Determine the (x, y) coordinate at the center of the cell enclosing the given text.  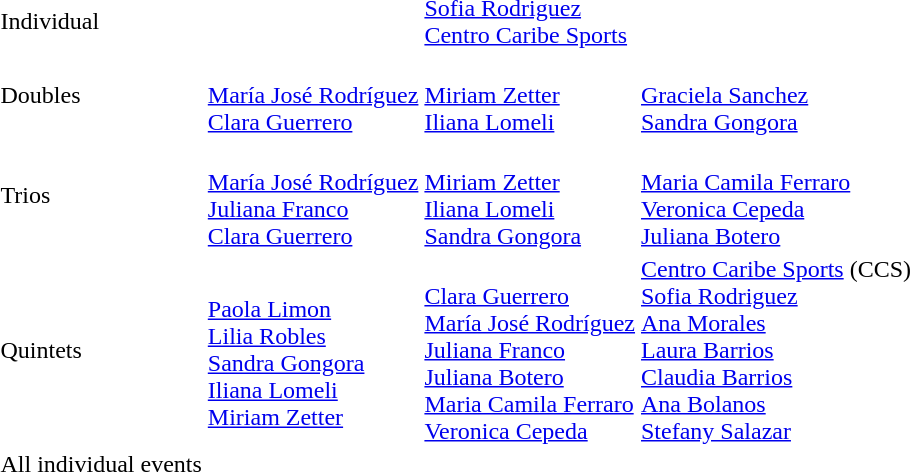
María José RodríguezJuliana FrancoClara Guerrero (313, 196)
Miriam ZetterIliana Lomeli (530, 95)
María José RodríguezClara Guerrero (313, 95)
Clara GuerreroMaría José RodríguezJuliana FrancoJuliana BoteroMaria Camila FerraroVeronica Cepeda (530, 350)
Miriam ZetterIliana LomeliSandra Gongora (530, 196)
Paola LimonLilia RoblesSandra GongoraIliana LomeliMiriam Zetter (313, 350)
